Provide the (x, y) coordinate of the cell's center where the given text is located.  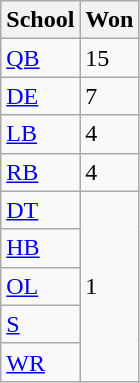
School (40, 20)
S (40, 324)
RB (40, 172)
DT (40, 210)
OL (40, 286)
HB (40, 248)
DE (40, 96)
15 (110, 58)
WR (40, 362)
LB (40, 134)
Won (110, 20)
1 (110, 286)
7 (110, 96)
QB (40, 58)
